Extract the [x, y] coordinate from the center of the cell holding the provided text.  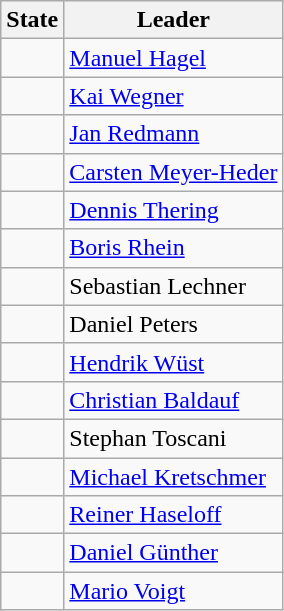
Kai Wegner [174, 96]
Sebastian Lechner [174, 286]
Daniel Peters [174, 324]
Jan Redmann [174, 134]
Carsten Meyer-Heder [174, 172]
Reiner Haseloff [174, 515]
Michael Kretschmer [174, 477]
Dennis Thering [174, 210]
Stephan Toscani [174, 438]
Hendrik Wüst [174, 362]
Boris Rhein [174, 248]
Mario Voigt [174, 591]
Christian Baldauf [174, 400]
Daniel Günther [174, 553]
Leader [174, 20]
Manuel Hagel [174, 58]
State [32, 20]
